Detect which cell encompasses the target text, then output its [X, Y] center coordinate. 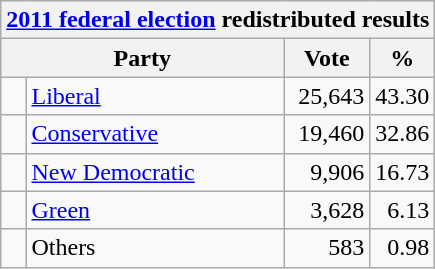
Party [142, 58]
19,460 [327, 134]
Liberal [155, 96]
9,906 [327, 172]
25,643 [327, 96]
2011 federal election redistributed results [218, 20]
% [402, 58]
0.98 [402, 248]
6.13 [402, 210]
583 [327, 248]
16.73 [402, 172]
Vote [327, 58]
New Democratic [155, 172]
3,628 [327, 210]
32.86 [402, 134]
Green [155, 210]
43.30 [402, 96]
Others [155, 248]
Conservative [155, 134]
